Identify which cell holds the provided text, then report its (X, Y) central coordinate. 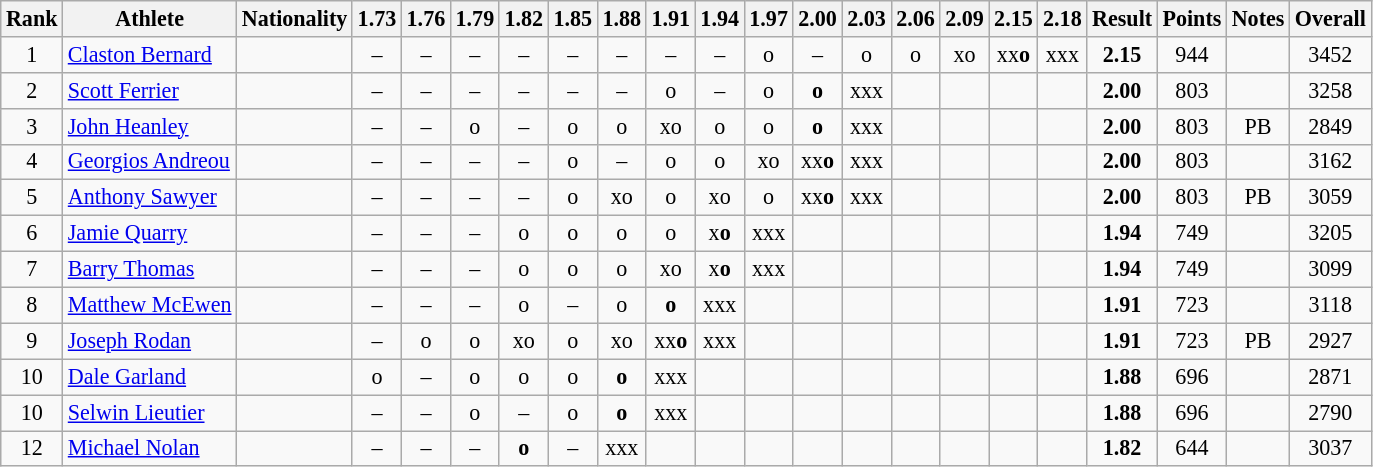
Joseph Rodan (150, 341)
3205 (1330, 233)
7 (32, 269)
Notes (1258, 18)
Dale Garland (150, 377)
2871 (1330, 377)
John Heanley (150, 126)
1.76 (426, 18)
9 (32, 341)
3099 (1330, 269)
3118 (1330, 305)
3037 (1330, 448)
644 (1192, 448)
Matthew McEwen (150, 305)
Jamie Quarry (150, 233)
5 (32, 198)
1.97 (768, 18)
Athlete (150, 18)
Overall (1330, 18)
2790 (1330, 412)
1.85 (572, 18)
Result (1122, 18)
3452 (1330, 54)
2 (32, 90)
2849 (1330, 126)
2.06 (916, 18)
Scott Ferrier (150, 90)
Points (1192, 18)
Anthony Sawyer (150, 198)
3258 (1330, 90)
Michael Nolan (150, 448)
6 (32, 233)
Claston Bernard (150, 54)
Nationality (295, 18)
Georgios Andreou (150, 162)
Selwin Lieutier (150, 412)
3162 (1330, 162)
8 (32, 305)
3 (32, 126)
1.73 (376, 18)
2.09 (964, 18)
Barry Thomas (150, 269)
4 (32, 162)
12 (32, 448)
2.03 (866, 18)
944 (1192, 54)
1 (32, 54)
Rank (32, 18)
3059 (1330, 198)
2927 (1330, 341)
1.79 (474, 18)
2.18 (1062, 18)
